Detect which cell encompasses the target text, then output its [X, Y] center coordinate. 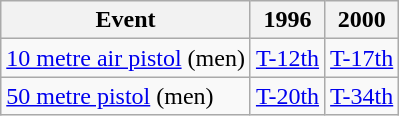
50 metre pistol (men) [126, 96]
T-20th [287, 96]
T-17th [362, 58]
T-34th [362, 96]
Event [126, 20]
1996 [287, 20]
T-12th [287, 58]
2000 [362, 20]
10 metre air pistol (men) [126, 58]
